For the text-containing cell, return its midpoint in (X, Y) coordinate format. 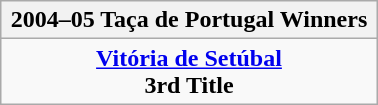
Vitória de Setúbal3rd Title (189, 72)
2004–05 Taça de Portugal Winners (189, 20)
